Identify which cell holds the provided text, then report its (X, Y) central coordinate. 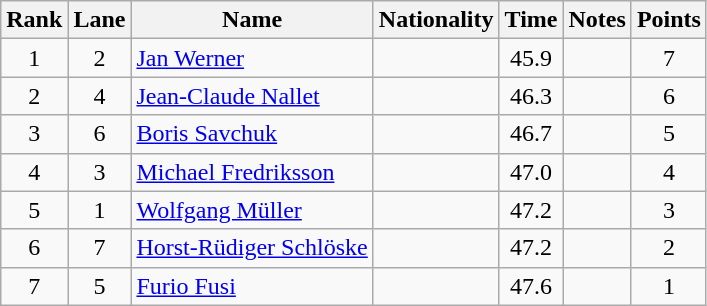
Name (252, 20)
Horst-Rüdiger Schlöske (252, 248)
Jan Werner (252, 58)
Notes (597, 20)
Points (668, 20)
Furio Fusi (252, 286)
Boris Savchuk (252, 134)
47.0 (531, 172)
Lane (100, 20)
Nationality (436, 20)
47.6 (531, 286)
46.7 (531, 134)
Jean-Claude Nallet (252, 96)
Wolfgang Müller (252, 210)
Michael Fredriksson (252, 172)
45.9 (531, 58)
Time (531, 20)
46.3 (531, 96)
Rank (34, 20)
